Extract the [X, Y] coordinate from the center of the cell holding the provided text.  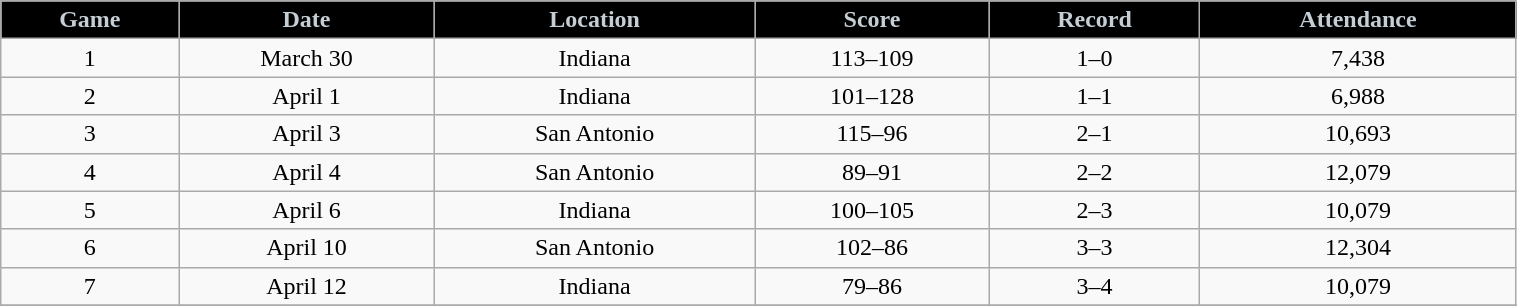
3 [90, 134]
April 4 [306, 172]
101–128 [872, 96]
1–0 [1094, 58]
5 [90, 210]
7,438 [1358, 58]
Game [90, 20]
1–1 [1094, 96]
10,693 [1358, 134]
April 3 [306, 134]
Record [1094, 20]
4 [90, 172]
April 6 [306, 210]
79–86 [872, 286]
12,304 [1358, 248]
Attendance [1358, 20]
115–96 [872, 134]
March 30 [306, 58]
102–86 [872, 248]
6,988 [1358, 96]
3–3 [1094, 248]
Location [594, 20]
Score [872, 20]
113–109 [872, 58]
2–1 [1094, 134]
6 [90, 248]
Date [306, 20]
April 10 [306, 248]
89–91 [872, 172]
April 12 [306, 286]
1 [90, 58]
3–4 [1094, 286]
2–3 [1094, 210]
April 1 [306, 96]
100–105 [872, 210]
12,079 [1358, 172]
2–2 [1094, 172]
2 [90, 96]
7 [90, 286]
